Locate the cell with the specified text and output its [X, Y] center coordinate. 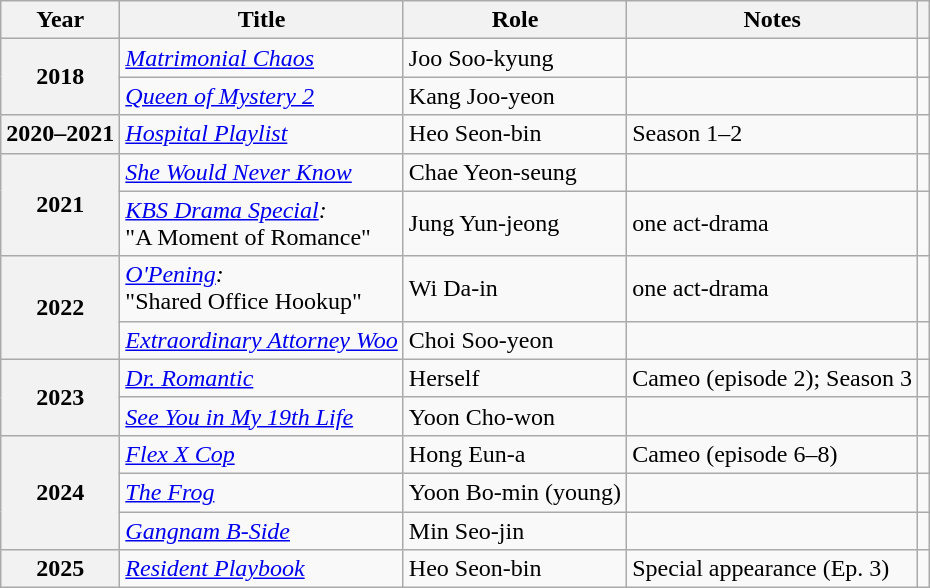
Season 1–2 [772, 134]
Flex X Cop [262, 454]
2024 [60, 492]
Min Seo-jin [514, 531]
Notes [772, 20]
Yoon Bo-min (young) [514, 492]
Title [262, 20]
The Frog [262, 492]
Yoon Cho-won [514, 416]
Resident Playbook [262, 569]
Herself [514, 378]
Cameo (episode 6–8) [772, 454]
O'Pening:"Shared Office Hookup" [262, 288]
Role [514, 20]
Cameo (episode 2); Season 3 [772, 378]
2018 [60, 77]
Gangnam B-Side [262, 531]
Wi Da-in [514, 288]
Choi Soo-yeon [514, 340]
KBS Drama Special:"A Moment of Romance" [262, 224]
2021 [60, 204]
Special appearance (Ep. 3) [772, 569]
Dr. Romantic [262, 378]
Queen of Mystery 2 [262, 96]
2023 [60, 397]
2020–2021 [60, 134]
2022 [60, 308]
Year [60, 20]
Hong Eun-a [514, 454]
Hospital Playlist [262, 134]
Jung Yun-jeong [514, 224]
Chae Yeon-seung [514, 172]
Kang Joo-yeon [514, 96]
See You in My 19th Life [262, 416]
She Would Never Know [262, 172]
Matrimonial Chaos [262, 58]
Joo Soo-kyung [514, 58]
Extraordinary Attorney Woo [262, 340]
2025 [60, 569]
